Extract the [x, y] coordinate from the center of the cell holding the provided text.  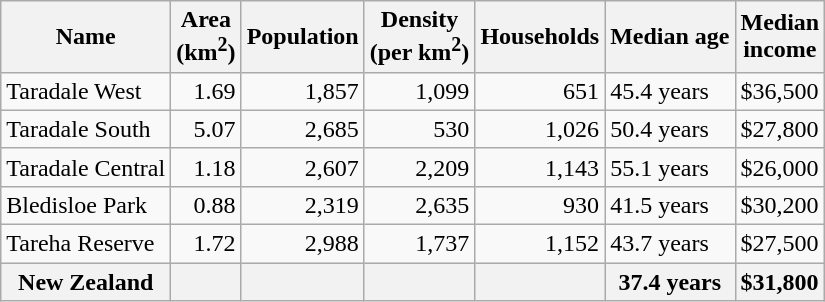
45.4 years [670, 91]
50.4 years [670, 129]
Taradale South [86, 129]
530 [420, 129]
$27,800 [780, 129]
Medianincome [780, 37]
651 [540, 91]
1.18 [206, 167]
43.7 years [670, 244]
2,988 [302, 244]
55.1 years [670, 167]
Median age [670, 37]
Taradale West [86, 91]
1,143 [540, 167]
1.69 [206, 91]
Bledisloe Park [86, 205]
Tareha Reserve [86, 244]
1,152 [540, 244]
2,319 [302, 205]
1,857 [302, 91]
930 [540, 205]
Area(km2) [206, 37]
2,209 [420, 167]
$26,000 [780, 167]
37.4 years [670, 282]
2,685 [302, 129]
Taradale Central [86, 167]
5.07 [206, 129]
2,607 [302, 167]
2,635 [420, 205]
$36,500 [780, 91]
1,026 [540, 129]
41.5 years [670, 205]
1,737 [420, 244]
Households [540, 37]
$30,200 [780, 205]
$27,500 [780, 244]
Name [86, 37]
$31,800 [780, 282]
Density(per km2) [420, 37]
1,099 [420, 91]
New Zealand [86, 282]
Population [302, 37]
1.72 [206, 244]
0.88 [206, 205]
